Scan for the cell matching the given text and deliver its (x, y) coordinate at center. 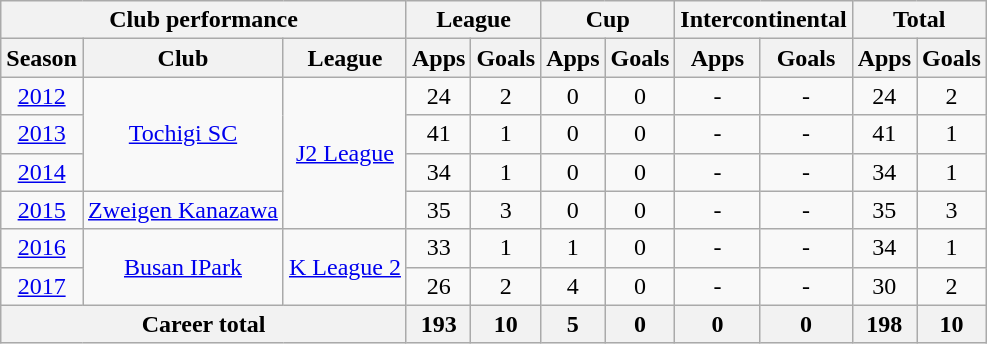
Tochigi SC (182, 134)
33 (438, 248)
J2 League (344, 153)
Intercontinental (764, 20)
5 (573, 324)
2013 (42, 134)
Total (919, 20)
2016 (42, 248)
4 (573, 286)
Club (182, 58)
Season (42, 58)
Zweigen Kanazawa (182, 210)
30 (884, 286)
2014 (42, 172)
Cup (608, 20)
Career total (204, 324)
Club performance (204, 20)
Busan IPark (182, 267)
198 (884, 324)
2017 (42, 286)
2015 (42, 210)
2012 (42, 96)
26 (438, 286)
193 (438, 324)
K League 2 (344, 267)
